Scan for the cell matching the given text and deliver its [x, y] coordinate at center. 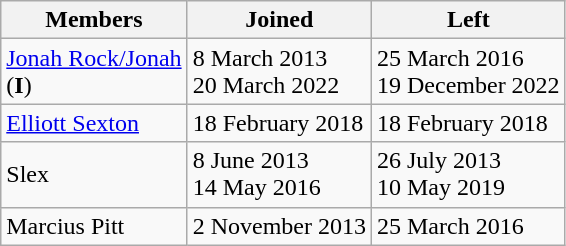
25 March 2016 [468, 226]
Marcius Pitt [94, 226]
Left [468, 20]
26 July 201310 May 2019 [468, 174]
Jonah Rock/Jonah (I) [94, 72]
Joined [279, 20]
Slex [94, 174]
8 June 201314 May 2016 [279, 174]
8 March 201320 March 2022 [279, 72]
25 March 201619 December 2022 [468, 72]
Members [94, 20]
2 November 2013 [279, 226]
Elliott Sexton [94, 123]
